Identify which cell holds the provided text, then report its (X, Y) central coordinate. 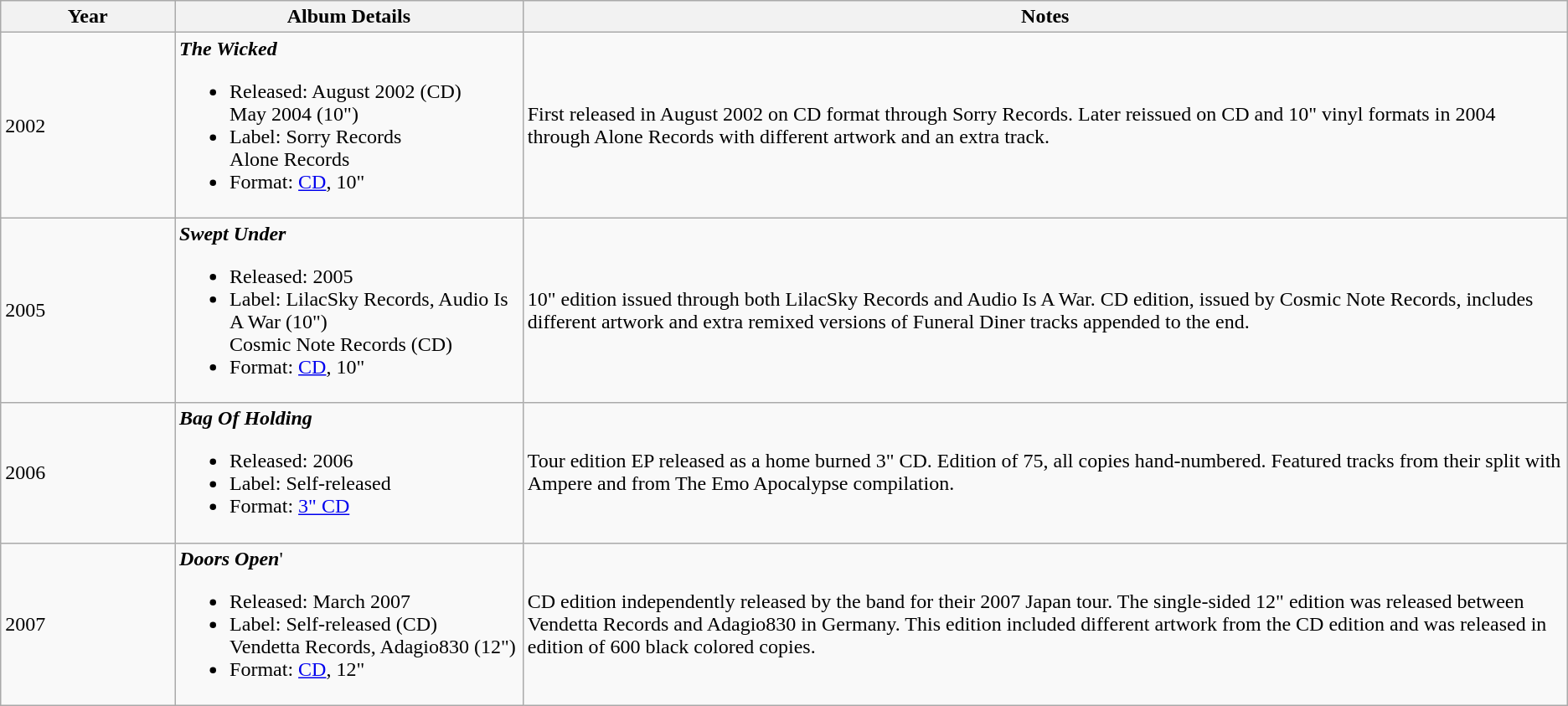
Bag Of HoldingReleased: 2006Label: Self-releasedFormat: 3" CD (349, 472)
2006 (88, 472)
2002 (88, 126)
Doors Open'Released: March 2007Label: Self-released (CD) Vendetta Records, Adagio830 (12")Format: CD, 12" (349, 624)
Year (88, 17)
2005 (88, 310)
Album Details (349, 17)
The WickedReleased: August 2002 (CD) May 2004 (10")Label: Sorry Records Alone RecordsFormat: CD, 10" (349, 126)
Swept UnderReleased: 2005Label: LilacSky Records, Audio Is A War (10") Cosmic Note Records (CD)Format: CD, 10" (349, 310)
Notes (1045, 17)
2007 (88, 624)
